From the cell containing the given text, extract its center point as (x, y) coordinate. 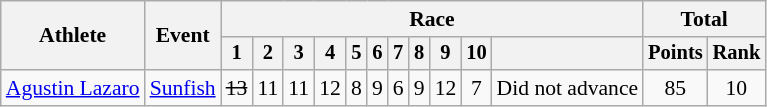
85 (675, 88)
Athlete (73, 36)
13 (237, 88)
3 (298, 54)
Agustin Lazaro (73, 88)
Did not advance (568, 88)
Points (675, 54)
Race (432, 19)
Sunfish (183, 88)
Event (183, 36)
Total (704, 19)
4 (330, 54)
2 (268, 54)
1 (237, 54)
Rank (737, 54)
5 (356, 54)
